From the cell containing the given text, extract its center point as [x, y] coordinate. 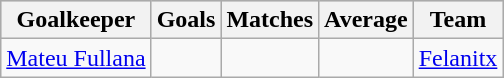
Team [458, 20]
Goals [186, 20]
Goalkeeper [76, 20]
Matches [270, 20]
Mateu Fullana [76, 58]
Felanitx [458, 58]
Average [366, 20]
